Output the (X, Y) coordinate of the center of the cell containing the given text.  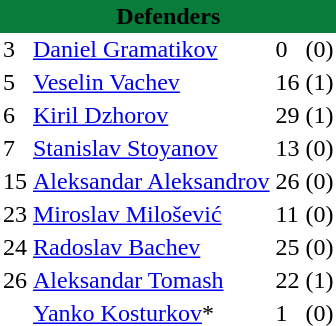
Aleksandar Aleksandrov (152, 182)
Miroslav Milošević (152, 214)
Veselin Vachev (152, 82)
13 (288, 148)
15 (15, 182)
3 (15, 50)
Aleksandar Tomash (152, 280)
22 (288, 280)
25 (288, 248)
16 (288, 82)
7 (15, 148)
Kiril Dzhorov (152, 116)
Radoslav Bachev (152, 248)
29 (288, 116)
Stanislav Stoyanov (152, 148)
Daniel Gramatikov (152, 50)
6 (15, 116)
5 (15, 82)
0 (288, 50)
24 (15, 248)
11 (288, 214)
23 (15, 214)
